Determine the (x, y) coordinate at the center of the cell enclosing the given text.  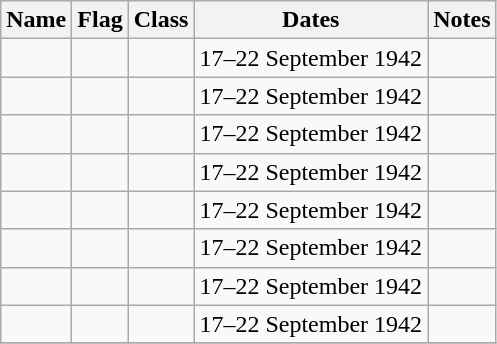
Name (36, 20)
Class (161, 20)
Notes (462, 20)
Dates (311, 20)
Flag (100, 20)
